Identify which cell holds the provided text, then report its (x, y) central coordinate. 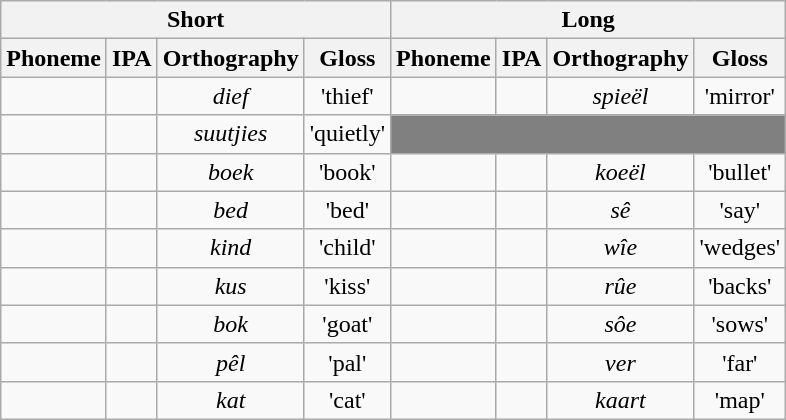
'thief' (347, 96)
spieël (620, 96)
Short (196, 20)
sôe (620, 324)
bed (230, 210)
'bullet' (740, 172)
'backs' (740, 286)
'wedges' (740, 248)
'kiss' (347, 286)
kus (230, 286)
kaart (620, 400)
Long (588, 20)
boek (230, 172)
'bed' (347, 210)
'quietly' (347, 134)
ver (620, 362)
bok (230, 324)
dief (230, 96)
'child' (347, 248)
wîe (620, 248)
'sows' (740, 324)
kind (230, 248)
koeël (620, 172)
'far' (740, 362)
kat (230, 400)
sê (620, 210)
'map' (740, 400)
suutjies (230, 134)
'say' (740, 210)
'book' (347, 172)
rûe (620, 286)
'cat' (347, 400)
'mirror' (740, 96)
'goat' (347, 324)
'pal' (347, 362)
pêl (230, 362)
